Pinpoint the cell where the given text exists, returning its (X, Y) midpoint coordinate. 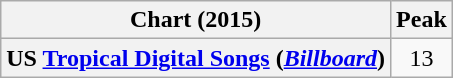
13 (422, 58)
Peak (422, 20)
US Tropical Digital Songs (Billboard) (196, 58)
Chart (2015) (196, 20)
